Detect which cell encompasses the target text, then output its [x, y] center coordinate. 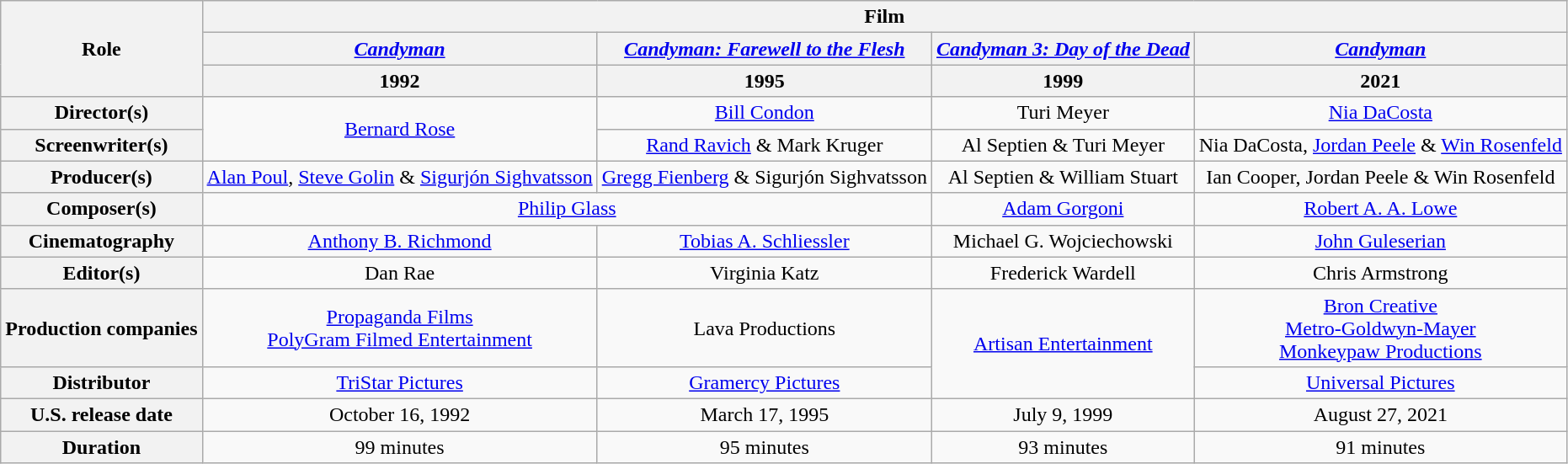
Lava Productions [765, 328]
Chris Armstrong [1380, 273]
Dan Rae [399, 273]
Film [884, 17]
John Guleserian [1380, 241]
Tobias A. Schliessler [765, 241]
Producer(s) [101, 177]
Screenwriter(s) [101, 145]
Role [101, 49]
93 minutes [1063, 447]
Michael G. Wojciechowski [1063, 241]
October 16, 1992 [399, 414]
Nia DaCosta [1380, 113]
Al Septien & William Stuart [1063, 177]
Robert A. A. Lowe [1380, 209]
Production companies [101, 328]
Rand Ravich & Mark Kruger [765, 145]
Bernard Rose [399, 129]
Philip Glass [567, 209]
July 9, 1999 [1063, 414]
Editor(s) [101, 273]
91 minutes [1380, 447]
March 17, 1995 [765, 414]
TriStar Pictures [399, 382]
Nia DaCosta, Jordan Peele & Win Rosenfeld [1380, 145]
Candyman: Farewell to the Flesh [765, 49]
Propaganda FilmsPolyGram Filmed Entertainment [399, 328]
1992 [399, 81]
1999 [1063, 81]
Bron CreativeMetro-Goldwyn-MayerMonkeypaw Productions [1380, 328]
95 minutes [765, 447]
Composer(s) [101, 209]
U.S. release date [101, 414]
Director(s) [101, 113]
Frederick Wardell [1063, 273]
Distributor [101, 382]
August 27, 2021 [1380, 414]
Bill Condon [765, 113]
Alan Poul, Steve Golin & Sigurjón Sighvatsson [399, 177]
99 minutes [399, 447]
2021 [1380, 81]
Gregg Fienberg & Sigurjón Sighvatsson [765, 177]
Cinematography [101, 241]
Gramercy Pictures [765, 382]
Artisan Entertainment [1063, 344]
1995 [765, 81]
Anthony B. Richmond [399, 241]
Duration [101, 447]
Ian Cooper, Jordan Peele & Win Rosenfeld [1380, 177]
Al Septien & Turi Meyer [1063, 145]
Candyman 3: Day of the Dead [1063, 49]
Universal Pictures [1380, 382]
Turi Meyer [1063, 113]
Adam Gorgoni [1063, 209]
Virginia Katz [765, 273]
